Locate the cell with the specified text and output its (X, Y) center coordinate. 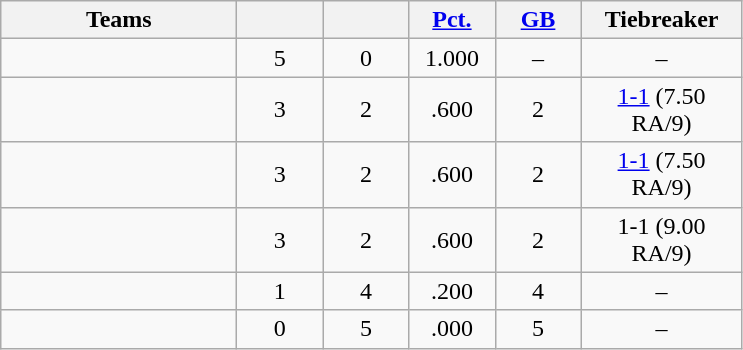
1 (280, 291)
1-1 (9.00 RA/9) (662, 240)
.000 (452, 329)
GB (538, 20)
Teams (119, 20)
.200 (452, 291)
Tiebreaker (662, 20)
1.000 (452, 58)
Pct. (452, 20)
